Find where the given text appears and provide that cell's center as (x, y) coordinate. 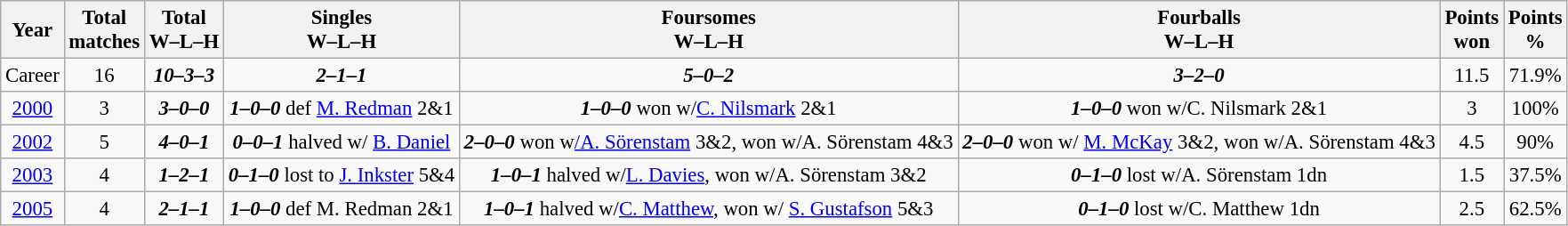
2003 (32, 175)
2000 (32, 109)
0–0–1 halved w/ B. Daniel (342, 142)
FourballsW–L–H (1199, 30)
10–3–3 (183, 76)
3–2–0 (1199, 76)
2–0–0 won w/ M. McKay 3&2, won w/A. Sörenstam 4&3 (1199, 142)
1–2–1 (183, 175)
5 (104, 142)
2002 (32, 142)
4.5 (1471, 142)
16 (104, 76)
37.5% (1535, 175)
2.5 (1471, 209)
2–0–0 won w/A. Sörenstam 3&2, won w/A. Sörenstam 4&3 (708, 142)
FoursomesW–L–H (708, 30)
4–0–1 (183, 142)
5–0–2 (708, 76)
SinglesW–L–H (342, 30)
100% (1535, 109)
Points% (1535, 30)
TotalW–L–H (183, 30)
3–0–0 (183, 109)
1–0–1 halved w/L. Davies, won w/A. Sörenstam 3&2 (708, 175)
Career (32, 76)
11.5 (1471, 76)
Totalmatches (104, 30)
0–1–0 lost to J. Inkster 5&4 (342, 175)
1–0–1 halved w/C. Matthew, won w/ S. Gustafson 5&3 (708, 209)
1.5 (1471, 175)
62.5% (1535, 209)
0–1–0 lost w/C. Matthew 1dn (1199, 209)
Pointswon (1471, 30)
90% (1535, 142)
71.9% (1535, 76)
Year (32, 30)
0–1–0 lost w/A. Sörenstam 1dn (1199, 175)
2005 (32, 209)
